Provide the [x, y] coordinate of the cell's center where the given text is located.  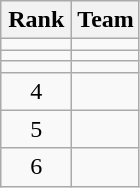
Team [106, 20]
5 [36, 129]
Rank [36, 20]
4 [36, 91]
6 [36, 167]
